Capture the cell that displays the provided text and extract its (x, y) central coordinate. 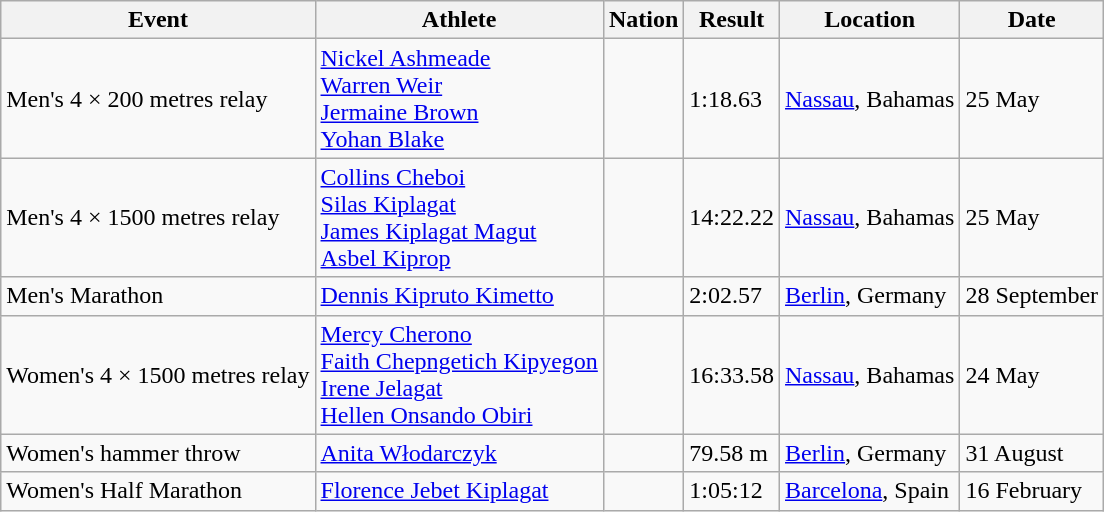
31 August (1032, 453)
1:18.63 (732, 98)
Florence Jebet Kiplagat (459, 491)
Men's 4 × 1500 metres relay (158, 218)
Date (1032, 20)
Men's Marathon (158, 296)
14:22.22 (732, 218)
24 May (1032, 374)
Dennis Kipruto Kimetto (459, 296)
Barcelona, Spain (870, 491)
Women's 4 × 1500 metres relay (158, 374)
79.58 m (732, 453)
Result (732, 20)
Women's hammer throw (158, 453)
1:05:12 (732, 491)
Women's Half Marathon (158, 491)
16:33.58 (732, 374)
Athlete (459, 20)
Location (870, 20)
Event (158, 20)
Mercy CheronoFaith Chepngetich KipyegonIrene JelagatHellen Onsando Obiri (459, 374)
28 September (1032, 296)
16 February (1032, 491)
Collins CheboiSilas KiplagatJames Kiplagat MagutAsbel Kiprop (459, 218)
2:02.57 (732, 296)
Anita Włodarczyk (459, 453)
Nickel AshmeadeWarren WeirJermaine BrownYohan Blake (459, 98)
Men's 4 × 200 metres relay (158, 98)
Nation (643, 20)
